Return the (X, Y) coordinate for the center point of the cell that contains the specified text.  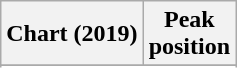
Chart (2019) (72, 34)
Peakposition (189, 34)
